Detect which cell encompasses the target text, then output its (x, y) center coordinate. 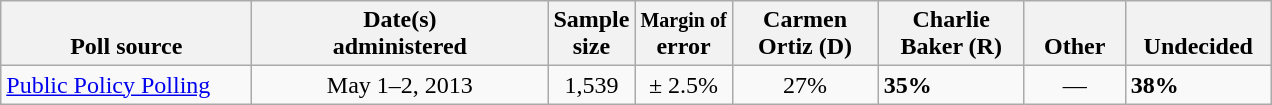
1,539 (592, 85)
± 2.5% (684, 85)
— (1074, 85)
Other (1074, 34)
Poll source (126, 34)
Samplesize (592, 34)
CharlieBaker (R) (951, 34)
Undecided (1198, 34)
Public Policy Polling (126, 85)
35% (951, 85)
CarmenOrtiz (D) (805, 34)
38% (1198, 85)
Date(s)administered (400, 34)
May 1–2, 2013 (400, 85)
27% (805, 85)
Margin oferror (684, 34)
